Extract the [x, y] coordinate from the center of the cell holding the provided text.  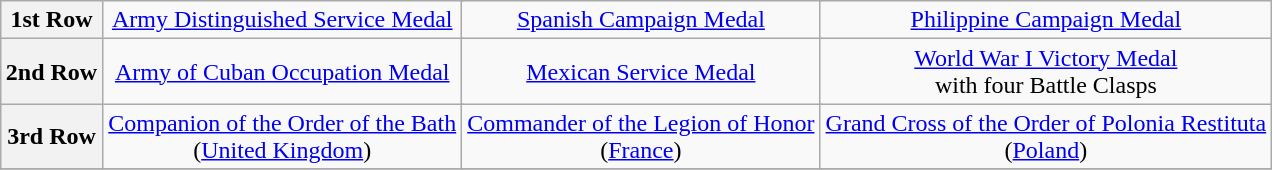
2nd Row [51, 72]
1st Row [51, 20]
World War I Victory Medal with four Battle Clasps [1046, 72]
Spanish Campaign Medal [641, 20]
Commander of the Legion of Honor (France) [641, 136]
3rd Row [51, 136]
Mexican Service Medal [641, 72]
Army Distinguished Service Medal [282, 20]
Army of Cuban Occupation Medal [282, 72]
Companion of the Order of the Bath (United Kingdom) [282, 136]
Grand Cross of the Order of Polonia Restituta (Poland) [1046, 136]
Philippine Campaign Medal [1046, 20]
